Provide the [x, y] coordinate of the cell's center where the given text is located.  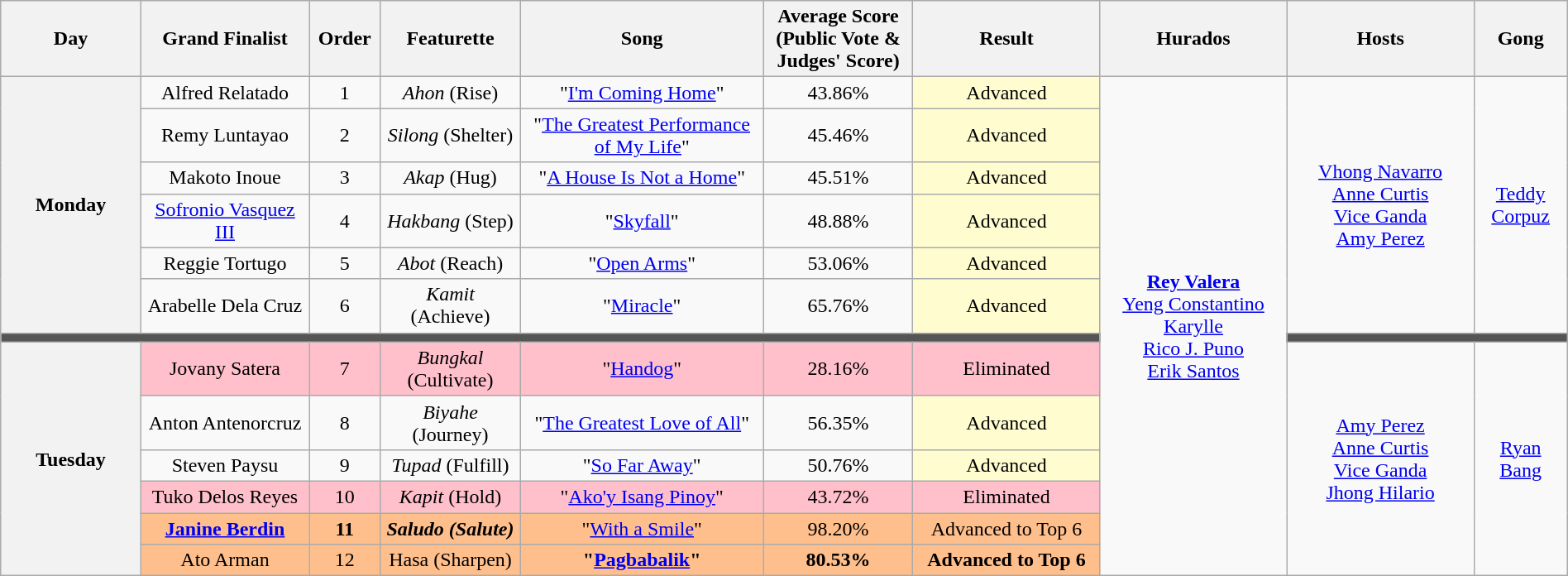
11 [345, 529]
Result [1006, 39]
Arabelle Dela Cruz [225, 306]
Abot (Reach) [451, 263]
45.51% [839, 178]
Makoto Inoue [225, 178]
Hurados [1193, 39]
Hosts [1380, 39]
Reggie Tortugo [225, 263]
Alfred Relatado [225, 93]
Saludo (Salute) [451, 529]
Vhong NavarroAnne CurtisVice GandaAmy Perez [1380, 205]
"The Greatest Performance of My Life" [642, 136]
Kapit (Hold) [451, 497]
6 [345, 306]
"I'm Coming Home" [642, 93]
8 [345, 422]
Remy Luntayao [225, 136]
98.20% [839, 529]
Monday [71, 205]
Tupad (Fulfill) [451, 465]
Hasa (Sharpen) [451, 560]
"Open Arms" [642, 263]
7 [345, 369]
"Ako'y Isang Pinoy" [642, 497]
Anton Antenorcruz [225, 422]
53.06% [839, 263]
Tuko Delos Reyes [225, 497]
Tuesday [71, 458]
2 [345, 136]
"So Far Away" [642, 465]
48.88% [839, 220]
Ato Arman [225, 560]
43.86% [839, 93]
4 [345, 220]
Day [71, 39]
45.46% [839, 136]
Featurette [451, 39]
1 [345, 93]
Kamit (Achieve) [451, 306]
Amy PerezAnne CurtisVice GandaJhong Hilario [1380, 458]
"Pagbabalik" [642, 560]
"Skyfall" [642, 220]
Song [642, 39]
Gong [1520, 39]
"Miracle" [642, 306]
"With a Smile" [642, 529]
43.72% [839, 497]
Grand Finalist [225, 39]
Rey ValeraYeng ConstantinoKarylleRico J. PunoErik Santos [1193, 326]
Bungkal (Cultivate) [451, 369]
"The Greatest Love of All" [642, 422]
Ahon (Rise) [451, 93]
Akap (Hug) [451, 178]
Steven Paysu [225, 465]
Order [345, 39]
56.35% [839, 422]
Teddy Corpuz [1520, 205]
Hakbang (Step) [451, 220]
Ryan Bang [1520, 458]
Jovany Satera [225, 369]
5 [345, 263]
12 [345, 560]
Average Score (Public Vote & Judges' Score) [839, 39]
Silong (Shelter) [451, 136]
28.16% [839, 369]
9 [345, 465]
Biyahe (Journey) [451, 422]
50.76% [839, 465]
65.76% [839, 306]
"Handog" [642, 369]
"A House Is Not a Home" [642, 178]
80.53% [839, 560]
3 [345, 178]
10 [345, 497]
Janine Berdin [225, 529]
Sofronio Vasquez III [225, 220]
